Determine the [X, Y] coordinate at the center of the cell enclosing the given text.  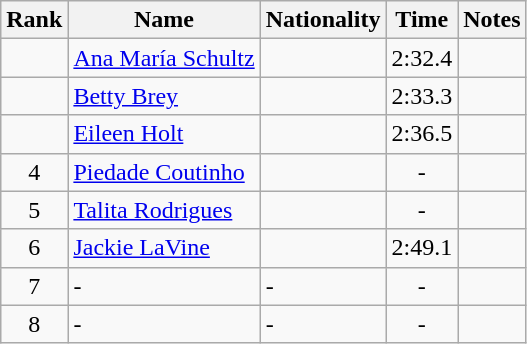
Ana María Schultz [164, 58]
Betty Brey [164, 96]
4 [34, 172]
Eileen Holt [164, 134]
Name [164, 20]
Talita Rodrigues [164, 210]
7 [34, 286]
8 [34, 324]
5 [34, 210]
Notes [492, 20]
Time [422, 20]
Rank [34, 20]
2:49.1 [422, 248]
Piedade Coutinho [164, 172]
Nationality [323, 20]
Jackie LaVine [164, 248]
2:36.5 [422, 134]
2:32.4 [422, 58]
6 [34, 248]
2:33.3 [422, 96]
